Output the [X, Y] coordinate of the center of the cell containing the given text.  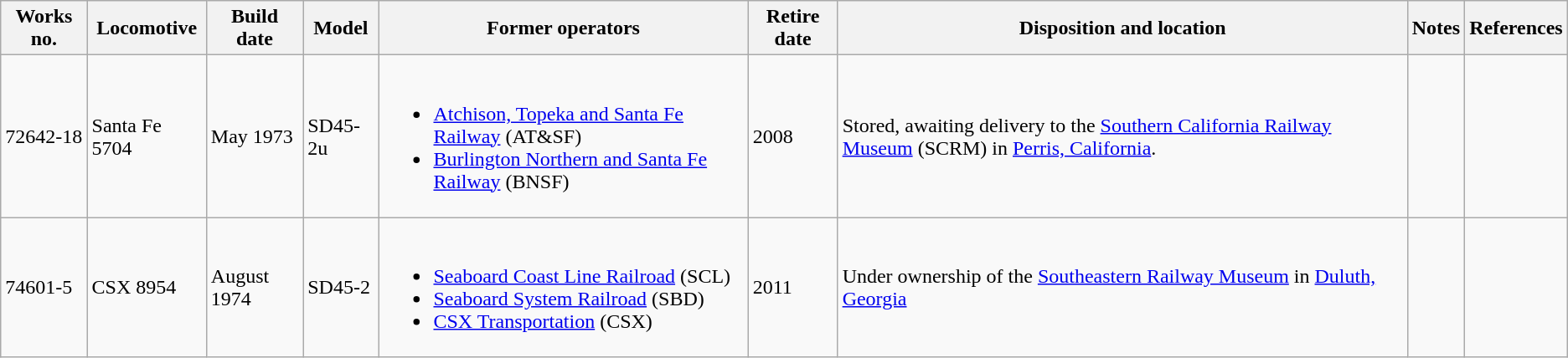
Former operators [563, 28]
Works no. [44, 28]
Santa Fe 5704 [147, 136]
Locomotive [147, 28]
Build date [255, 28]
August 1974 [255, 288]
Seaboard Coast Line Railroad (SCL)Seaboard System Railroad (SBD)CSX Transportation (CSX) [563, 288]
SD45-2 [341, 288]
Atchison, Topeka and Santa Fe Railway (AT&SF)Burlington Northern and Santa Fe Railway (BNSF) [563, 136]
References [1516, 28]
SD45-2u [341, 136]
CSX 8954 [147, 288]
72642-18 [44, 136]
Retire date [792, 28]
May 1973 [255, 136]
2011 [792, 288]
Model [341, 28]
2008 [792, 136]
Disposition and location [1122, 28]
74601-5 [44, 288]
Notes [1436, 28]
Stored, awaiting delivery to the Southern California Railway Museum (SCRM) in Perris, California. [1122, 136]
Under ownership of the Southeastern Railway Museum in Duluth, Georgia [1122, 288]
